Identify which cell holds the provided text, then report its (X, Y) central coordinate. 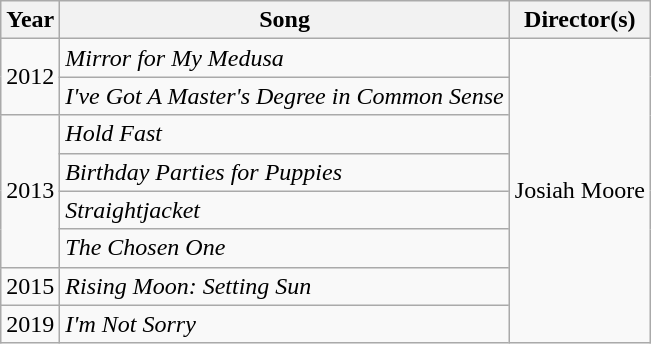
Mirror for My Medusa (284, 58)
I'm Not Sorry (284, 324)
Birthday Parties for Puppies (284, 172)
2013 (30, 191)
Year (30, 20)
Hold Fast (284, 134)
Straightjacket (284, 210)
Rising Moon: Setting Sun (284, 286)
Josiah Moore (580, 191)
Director(s) (580, 20)
Song (284, 20)
The Chosen One (284, 248)
2015 (30, 286)
2019 (30, 324)
I've Got A Master's Degree in Common Sense (284, 96)
2012 (30, 77)
